Search for the cell housing the specified text and yield its (x, y) center coordinate. 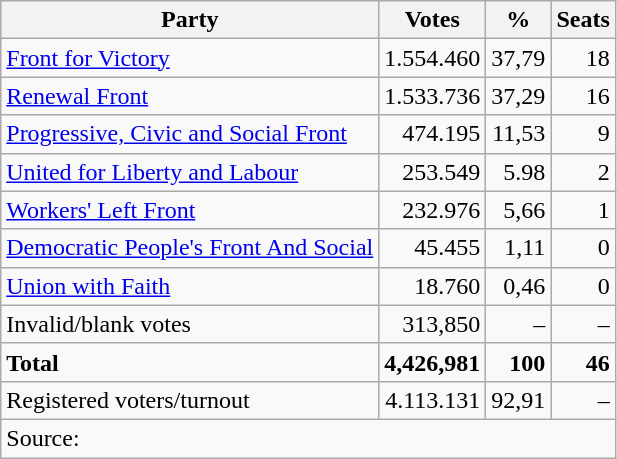
1 (583, 210)
46 (583, 362)
37,29 (518, 96)
100 (518, 362)
2 (583, 172)
Seats (583, 20)
4.113.131 (432, 400)
5,66 (518, 210)
5.98 (518, 172)
Votes (432, 20)
Registered voters/turnout (190, 400)
313,850 (432, 324)
11,53 (518, 134)
0,46 (518, 286)
16 (583, 96)
1.554.460 (432, 58)
Total (190, 362)
9 (583, 134)
Progressive, Civic and Social Front (190, 134)
18.760 (432, 286)
37,79 (518, 58)
92,91 (518, 400)
474.195 (432, 134)
Renewal Front (190, 96)
% (518, 20)
45.455 (432, 248)
Front for Victory (190, 58)
Democratic People's Front And Social (190, 248)
Workers' Left Front (190, 210)
232.976 (432, 210)
Source: (308, 438)
253.549 (432, 172)
1.533.736 (432, 96)
4,426,981 (432, 362)
Party (190, 20)
United for Liberty and Labour (190, 172)
Union with Faith (190, 286)
1,11 (518, 248)
18 (583, 58)
Invalid/blank votes (190, 324)
